Search for the cell housing the specified text and yield its (X, Y) center coordinate. 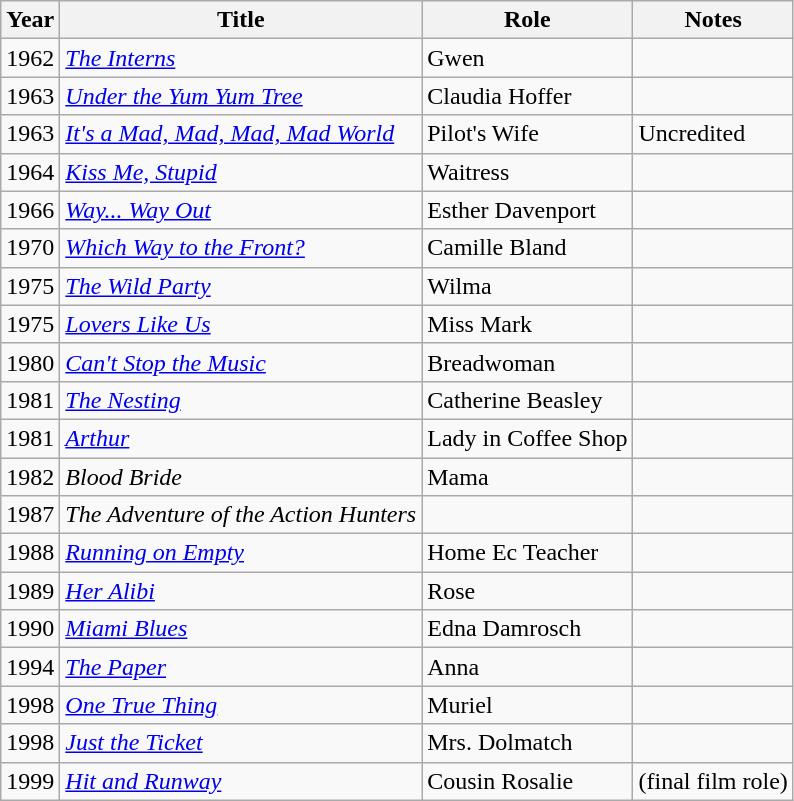
One True Thing (241, 705)
The Wild Party (241, 286)
1987 (30, 515)
Miss Mark (528, 324)
Cousin Rosalie (528, 781)
Muriel (528, 705)
The Nesting (241, 400)
Edna Damrosch (528, 629)
Arthur (241, 438)
1962 (30, 58)
It's a Mad, Mad, Mad, Mad World (241, 134)
Just the Ticket (241, 743)
Anna (528, 667)
Wilma (528, 286)
Lovers Like Us (241, 324)
Rose (528, 591)
Waitress (528, 172)
Under the Yum Yum Tree (241, 96)
Claudia Hoffer (528, 96)
Her Alibi (241, 591)
1988 (30, 553)
1964 (30, 172)
Breadwoman (528, 362)
Blood Bride (241, 477)
1999 (30, 781)
1970 (30, 248)
Lady in Coffee Shop (528, 438)
Year (30, 20)
1982 (30, 477)
(final film role) (713, 781)
1990 (30, 629)
Gwen (528, 58)
Catherine Beasley (528, 400)
Can't Stop the Music (241, 362)
1989 (30, 591)
Camille Bland (528, 248)
The Adventure of the Action Hunters (241, 515)
Title (241, 20)
1980 (30, 362)
Home Ec Teacher (528, 553)
1994 (30, 667)
The Interns (241, 58)
Hit and Runway (241, 781)
The Paper (241, 667)
Running on Empty (241, 553)
Mrs. Dolmatch (528, 743)
Which Way to the Front? (241, 248)
Miami Blues (241, 629)
Esther Davenport (528, 210)
Role (528, 20)
Kiss Me, Stupid (241, 172)
Mama (528, 477)
1966 (30, 210)
Uncredited (713, 134)
Pilot's Wife (528, 134)
Way... Way Out (241, 210)
Notes (713, 20)
